Capture the cell that displays the provided text and extract its (X, Y) central coordinate. 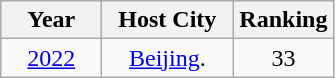
2022 (52, 58)
33 (284, 58)
Beijing. (168, 58)
Ranking (284, 20)
Year (52, 20)
Host City (168, 20)
